Locate the cell with the specified text and output its (x, y) center coordinate. 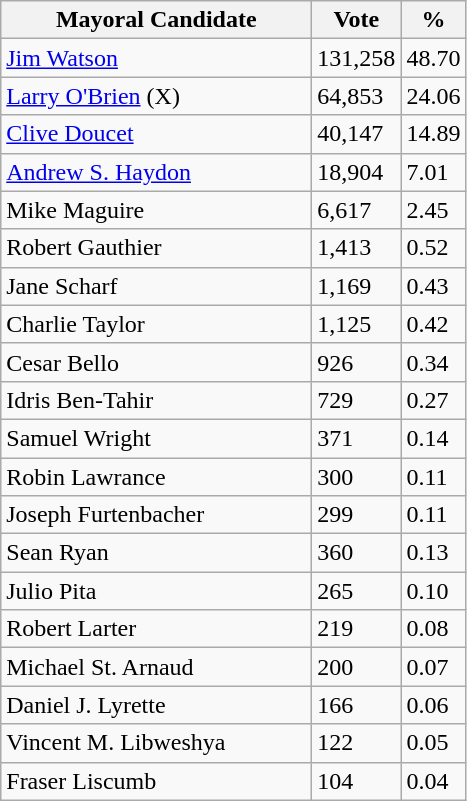
0.34 (434, 362)
104 (356, 781)
Mayoral Candidate (156, 20)
300 (356, 477)
Charlie Taylor (156, 324)
Sean Ryan (156, 553)
Fraser Liscumb (156, 781)
0.04 (434, 781)
0.05 (434, 743)
1,413 (356, 248)
299 (356, 515)
0.13 (434, 553)
0.43 (434, 286)
0.10 (434, 591)
Idris Ben-Tahir (156, 400)
Robin Lawrance (156, 477)
0.14 (434, 438)
729 (356, 400)
Michael St. Arnaud (156, 667)
Jane Scharf (156, 286)
Jim Watson (156, 58)
Julio Pita (156, 591)
18,904 (356, 172)
1,125 (356, 324)
926 (356, 362)
Daniel J. Lyrette (156, 705)
Vincent M. Libweshya (156, 743)
Clive Doucet (156, 134)
14.89 (434, 134)
Robert Larter (156, 629)
371 (356, 438)
0.06 (434, 705)
Samuel Wright (156, 438)
40,147 (356, 134)
166 (356, 705)
Larry O'Brien (X) (156, 96)
200 (356, 667)
265 (356, 591)
0.08 (434, 629)
2.45 (434, 210)
131,258 (356, 58)
Joseph Furtenbacher (156, 515)
7.01 (434, 172)
Vote (356, 20)
0.27 (434, 400)
Cesar Bello (156, 362)
Mike Maguire (156, 210)
122 (356, 743)
0.07 (434, 667)
48.70 (434, 58)
Andrew S. Haydon (156, 172)
219 (356, 629)
0.42 (434, 324)
Robert Gauthier (156, 248)
24.06 (434, 96)
64,853 (356, 96)
6,617 (356, 210)
360 (356, 553)
% (434, 20)
1,169 (356, 286)
0.52 (434, 248)
